Locate the cell with the specified text and output its [X, Y] center coordinate. 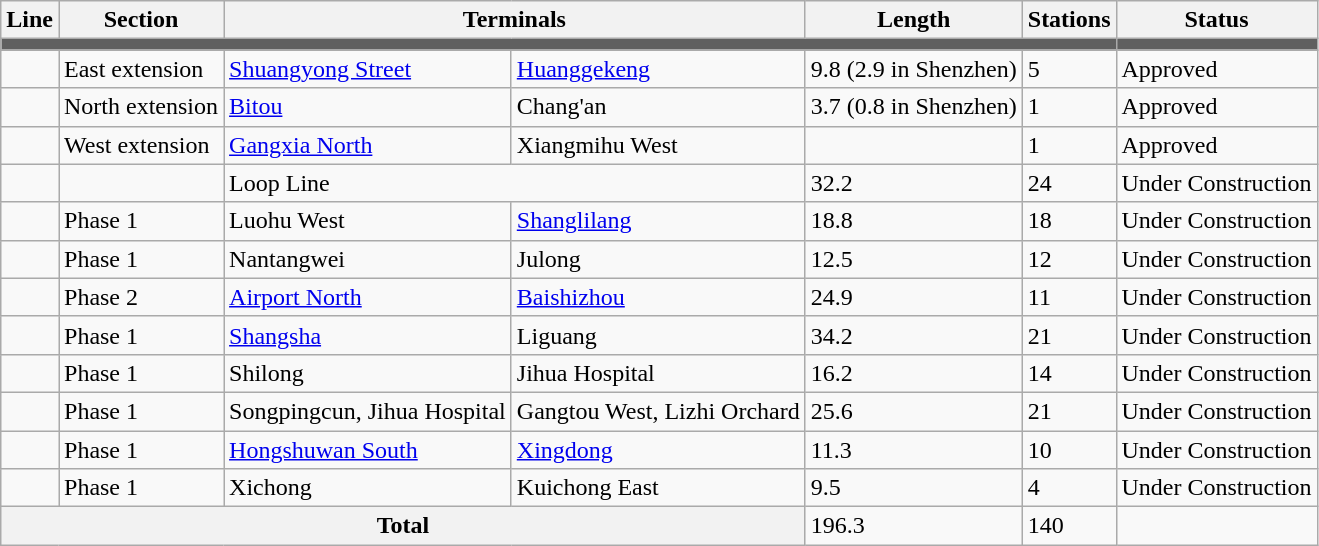
Bitou [368, 107]
32.2 [914, 183]
196.3 [914, 526]
Gangxia North [368, 145]
11 [1069, 297]
Airport North [368, 297]
Line [30, 20]
Length [914, 20]
Xiangmihu West [658, 145]
Xichong [368, 488]
5 [1069, 69]
Baishizhou [658, 297]
Gangtou West, Lizhi Orchard [658, 411]
12 [1069, 259]
Xingdong [658, 449]
14 [1069, 373]
Stations [1069, 20]
Hongshuwan South [368, 449]
16.2 [914, 373]
Status [1216, 20]
Terminals [515, 20]
Shuangyong Street [368, 69]
Nantangwei [368, 259]
11.3 [914, 449]
25.6 [914, 411]
Jihua Hospital [658, 373]
Luohu West [368, 221]
North extension [140, 107]
Section [140, 20]
Julong [658, 259]
24.9 [914, 297]
East extension [140, 69]
18.8 [914, 221]
12.5 [914, 259]
West extension [140, 145]
24 [1069, 183]
9.8 (2.9 in Shenzhen) [914, 69]
18 [1069, 221]
Phase 2 [140, 297]
140 [1069, 526]
Chang'an [658, 107]
Loop Line [515, 183]
Shangsha [368, 335]
9.5 [914, 488]
Liguang [658, 335]
Total [403, 526]
4 [1069, 488]
Kuichong East [658, 488]
Shilong [368, 373]
34.2 [914, 335]
Huanggekeng [658, 69]
10 [1069, 449]
Shanglilang [658, 221]
Songpingcun, Jihua Hospital [368, 411]
3.7 (0.8 in Shenzhen) [914, 107]
